Return (X, Y) of the center of cell containing provided text 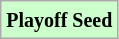
Playoff Seed (60, 20)
